For the text-containing cell, return its midpoint in (x, y) coordinate format. 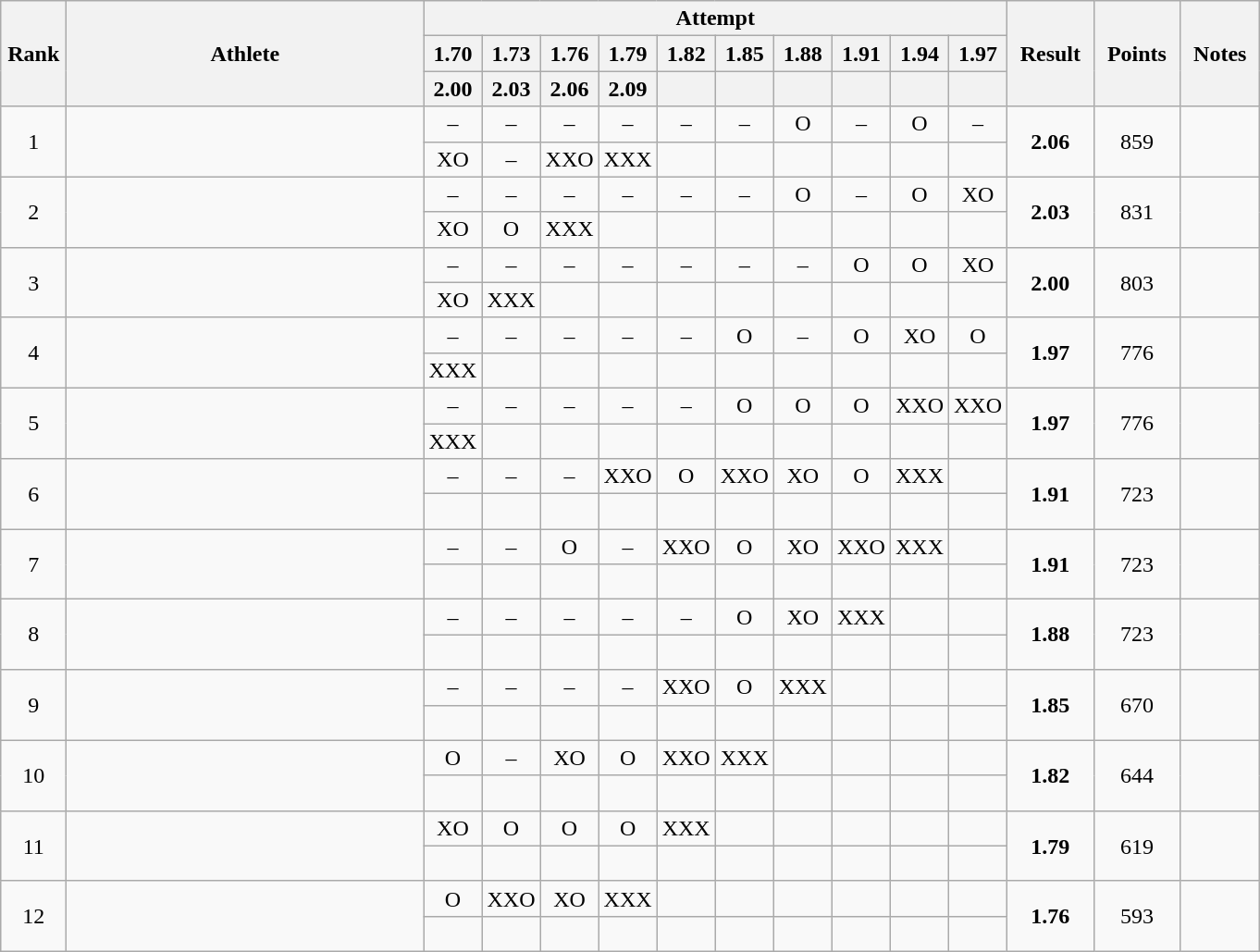
7 (33, 564)
1.70 (453, 54)
644 (1137, 775)
1.94 (920, 54)
803 (1137, 282)
1 (33, 142)
9 (33, 705)
6 (33, 494)
Athlete (245, 54)
2.09 (627, 89)
619 (1137, 846)
670 (1137, 705)
5 (33, 423)
4 (33, 352)
3 (33, 282)
Result (1051, 54)
1.73 (511, 54)
Points (1137, 54)
11 (33, 846)
10 (33, 775)
Attempt (716, 19)
Rank (33, 54)
12 (33, 916)
8 (33, 635)
Notes (1220, 54)
859 (1137, 142)
831 (1137, 212)
593 (1137, 916)
2 (33, 212)
